Identify which cell holds the provided text, then report its (x, y) central coordinate. 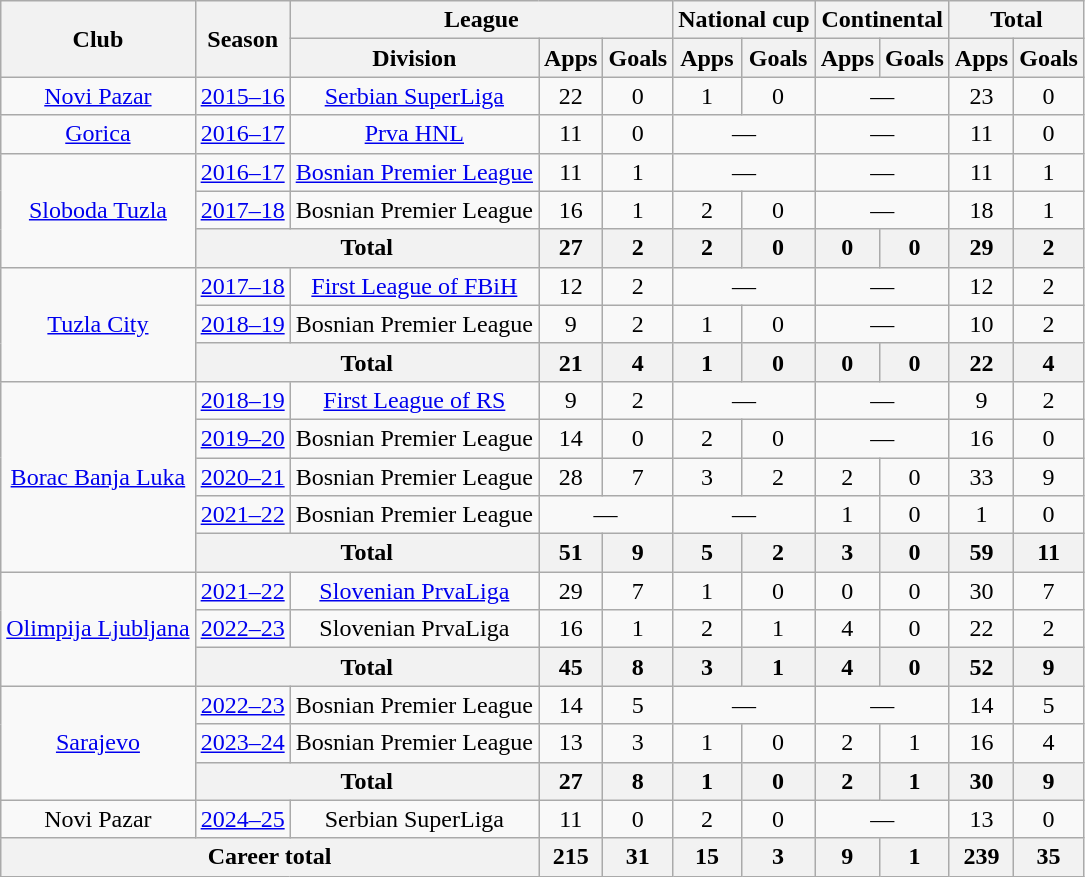
First League of RS (414, 400)
31 (638, 857)
Division (414, 58)
Sloboda Tuzla (98, 210)
52 (981, 667)
59 (981, 553)
35 (1049, 857)
Borac Banja Luka (98, 476)
Continental (882, 20)
2023–24 (242, 743)
23 (981, 96)
Tuzla City (98, 324)
League (481, 20)
Olimpija Ljubljana (98, 629)
First League of FBiH (414, 286)
2019–20 (242, 438)
2015–16 (242, 96)
2024–25 (242, 819)
28 (570, 477)
45 (570, 667)
15 (707, 857)
Sarajevo (98, 743)
National cup (744, 20)
51 (570, 553)
21 (570, 362)
Prva HNL (414, 134)
2020–21 (242, 477)
Club (98, 39)
Career total (270, 857)
Gorica (98, 134)
33 (981, 477)
10 (981, 324)
18 (981, 210)
Season (242, 39)
239 (981, 857)
215 (570, 857)
